Return [X, Y] of the center of cell containing provided text 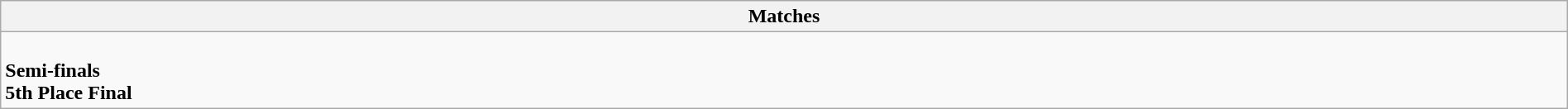
Matches [784, 17]
Semi-finals 5th Place Final [784, 70]
